Pinpoint the cell where the given text exists, returning its [X, Y] midpoint coordinate. 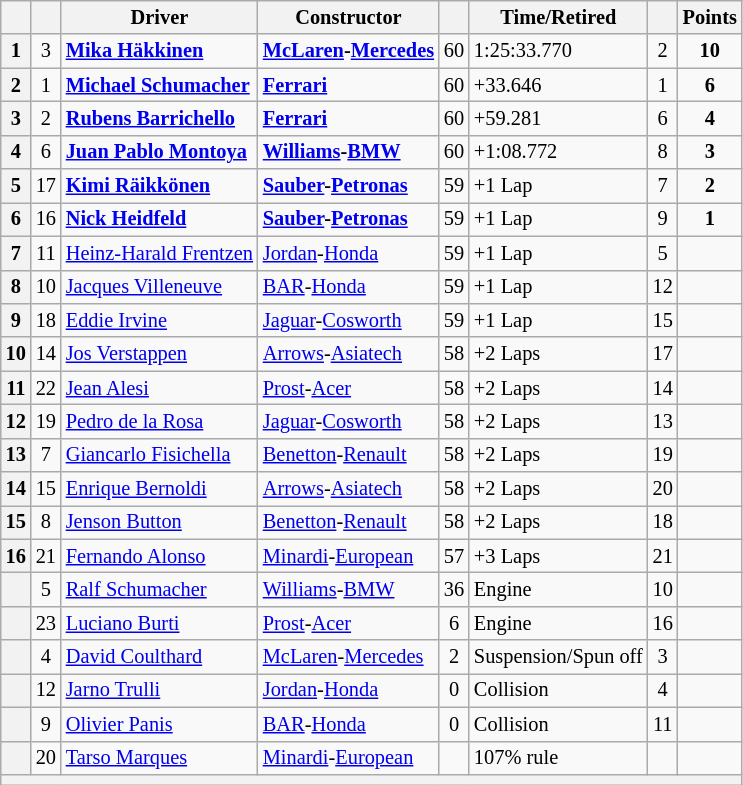
+3 Laps [558, 556]
Kimi Räikkönen [160, 186]
36 [454, 589]
Luciano Burti [160, 623]
1:25:33.770 [558, 51]
Giancarlo Fisichella [160, 455]
Eddie Irvine [160, 320]
57 [454, 556]
Enrique Bernoldi [160, 489]
Olivier Panis [160, 724]
Jos Verstappen [160, 354]
Nick Heidfeld [160, 219]
Pedro de la Rosa [160, 421]
Mika Häkkinen [160, 51]
Fernando Alonso [160, 556]
Ralf Schumacher [160, 589]
Tarso Marques [160, 758]
22 [46, 388]
Juan Pablo Montoya [160, 152]
23 [46, 623]
+33.646 [558, 85]
Driver [160, 17]
107% rule [558, 758]
Jarno Trulli [160, 690]
Rubens Barrichello [160, 118]
Jenson Button [160, 522]
Michael Schumacher [160, 85]
Suspension/Spun off [558, 657]
+59.281 [558, 118]
Jean Alesi [160, 388]
+1:08.772 [558, 152]
David Coulthard [160, 657]
Jacques Villeneuve [160, 287]
Time/Retired [558, 17]
Constructor [348, 17]
Heinz-Harald Frentzen [160, 253]
Points [710, 17]
